Determine the [x, y] coordinate at the center of the cell enclosing the given text.  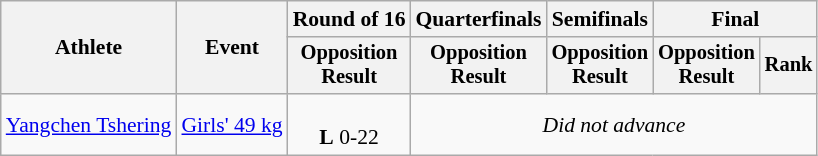
Yangchen Tshering [89, 124]
Event [232, 48]
Final [735, 19]
Did not advance [614, 124]
Girls' 49 kg [232, 124]
Athlete [89, 48]
Quarterfinals [479, 19]
Rank [789, 66]
Round of 16 [350, 19]
Semifinals [600, 19]
L 0-22 [350, 124]
